For the text-containing cell, return its midpoint in [X, Y] coordinate format. 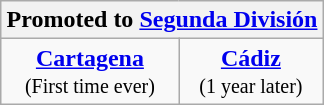
Cartagena(First time ever) [90, 72]
Promoted to Segunda División [162, 20]
Cádiz(1 year later) [251, 72]
